Return (x, y) of the center of cell containing provided text 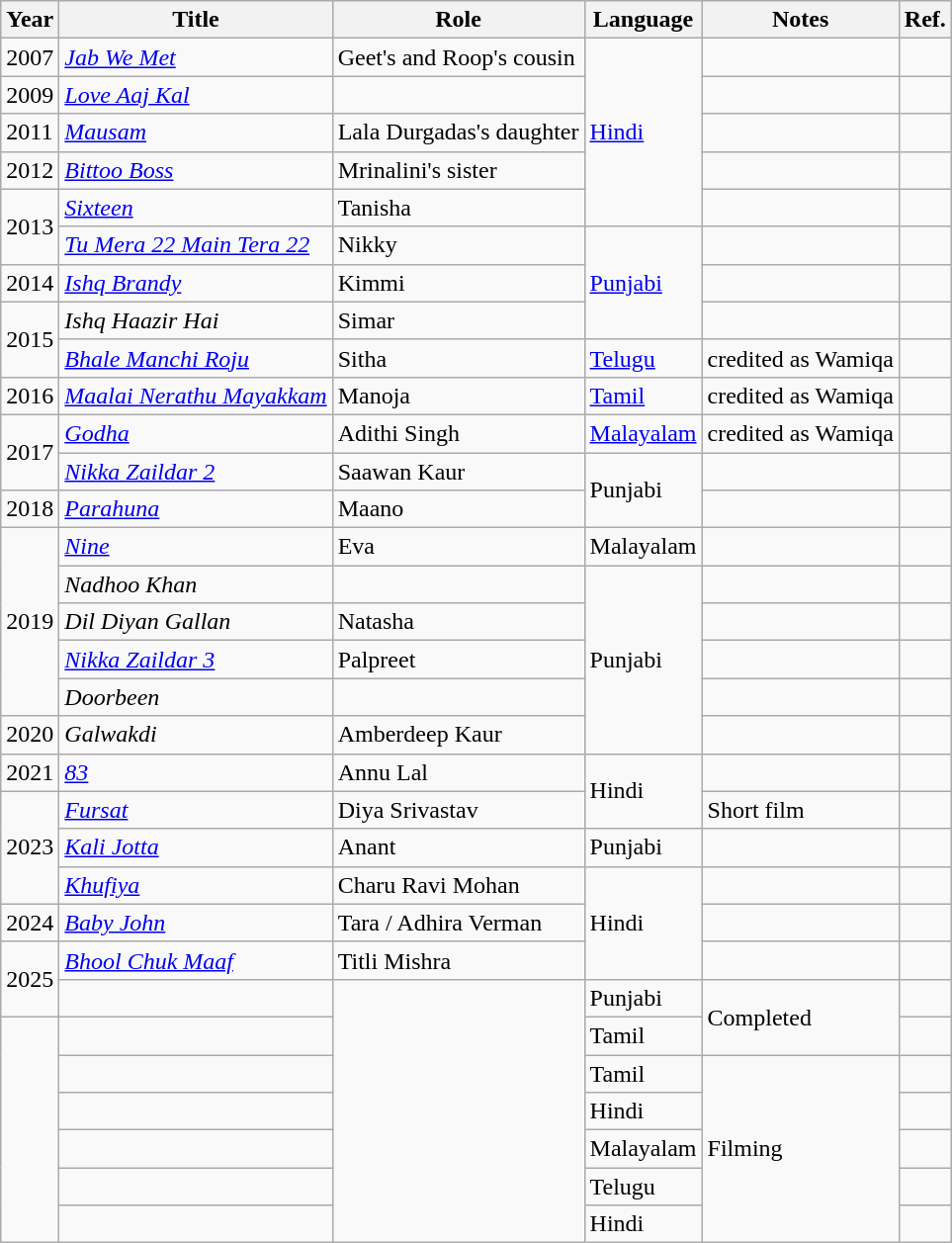
Sitha (459, 358)
Simar (459, 320)
Bhale Manchi Roju (196, 358)
2025 (30, 979)
Mrinalini's sister (459, 170)
Maalai Nerathu Mayakkam (196, 396)
Role (459, 20)
Saawan Kaur (459, 472)
Doorbeen (196, 697)
Lala Durgadas's daughter (459, 133)
Short film (801, 810)
Amberdeep Kaur (459, 735)
Maano (459, 509)
Natasha (459, 622)
2017 (30, 452)
Tu Mera 22 Main Tera 22 (196, 245)
Godha (196, 433)
Fursat (196, 810)
Titli Mishra (459, 960)
83 (196, 772)
Mausam (196, 133)
Ref. (925, 20)
Nadhoo Khan (196, 584)
Completed (801, 1017)
Nikky (459, 245)
Jab We Met (196, 57)
Baby John (196, 923)
2020 (30, 735)
Charu Ravi Mohan (459, 885)
2023 (30, 847)
Manoja (459, 396)
Sixteen (196, 208)
2024 (30, 923)
Dil Diyan Gallan (196, 622)
2018 (30, 509)
Eva (459, 547)
Bittoo Boss (196, 170)
2011 (30, 133)
Tanisha (459, 208)
2012 (30, 170)
Ishq Brandy (196, 283)
2014 (30, 283)
Nikka Zaildar 3 (196, 660)
Language (643, 20)
Adithi Singh (459, 433)
2015 (30, 339)
Filming (801, 1148)
Year (30, 20)
Love Aaj Kal (196, 95)
Palpreet (459, 660)
2007 (30, 57)
Annu Lal (459, 772)
Anant (459, 847)
Parahuna (196, 509)
Bhool Chuk Maaf (196, 960)
Kali Jotta (196, 847)
2009 (30, 95)
2019 (30, 622)
Ishq Haazir Hai (196, 320)
2016 (30, 396)
Tara / Adhira Verman (459, 923)
2013 (30, 226)
Geet's and Roop's cousin (459, 57)
Khufiya (196, 885)
Notes (801, 20)
Title (196, 20)
Kimmi (459, 283)
Nikka Zaildar 2 (196, 472)
Nine (196, 547)
Galwakdi (196, 735)
Diya Srivastav (459, 810)
2021 (30, 772)
